Return the (X, Y) coordinate for the center point of the cell that contains the specified text.  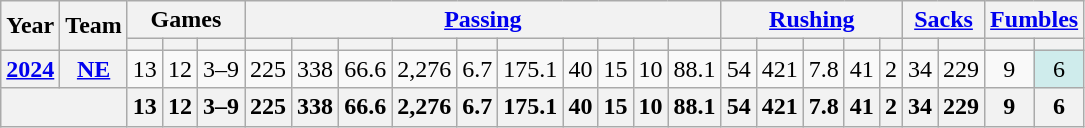
Passing (484, 20)
Rushing (812, 20)
Team (94, 26)
Fumbles (1034, 20)
2024 (30, 69)
Year (30, 26)
NE (94, 69)
Games (186, 20)
Sacks (943, 20)
